Return [X, Y] of the center of cell containing provided text 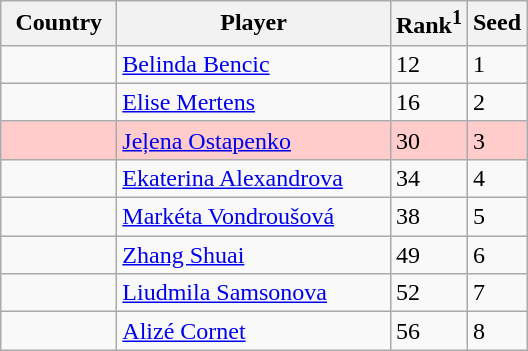
Jeļena Ostapenko [254, 140]
52 [428, 293]
Country [59, 24]
6 [496, 255]
8 [496, 331]
Markéta Vondroušová [254, 217]
12 [428, 64]
30 [428, 140]
2 [496, 102]
56 [428, 331]
49 [428, 255]
Rank1 [428, 24]
Seed [496, 24]
4 [496, 178]
7 [496, 293]
3 [496, 140]
Belinda Bencic [254, 64]
Liudmila Samsonova [254, 293]
Player [254, 24]
Ekaterina Alexandrova [254, 178]
Elise Mertens [254, 102]
Alizé Cornet [254, 331]
16 [428, 102]
1 [496, 64]
5 [496, 217]
38 [428, 217]
Zhang Shuai [254, 255]
34 [428, 178]
